Scan for the cell matching the given text and deliver its (X, Y) coordinate at center. 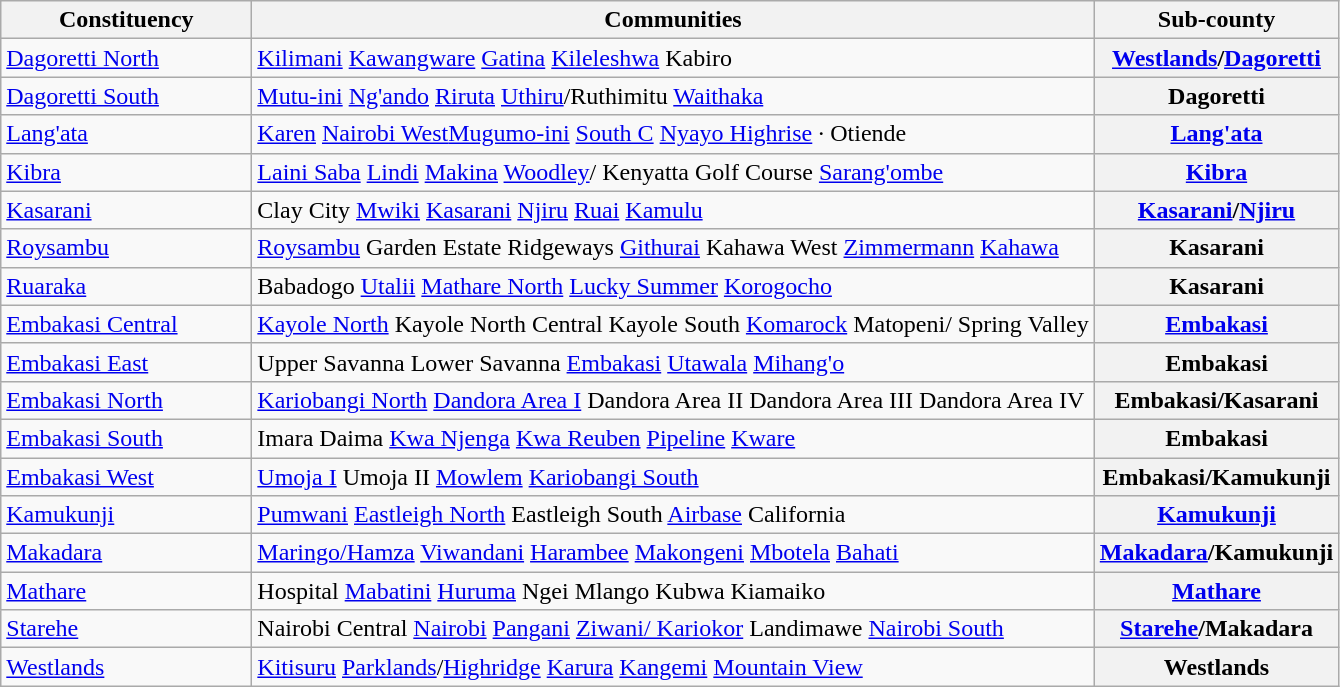
Imara Daima Kwa Njenga Kwa Reuben Pipeline Kware (673, 438)
Embakasi Central (126, 324)
Starehe (126, 629)
Kitisuru Parklands/Highridge Karura Kangemi Mountain View (673, 667)
Embakasi North (126, 400)
Laini Saba Lindi Makina Woodley/ Kenyatta Golf Course Sarang'ombe (673, 172)
Westlands/Dagoretti (1216, 58)
Mutu-ini Ng'ando Riruta Uthiru/Ruthimitu Waithaka (673, 96)
Upper Savanna Lower Savanna Embakasi Utawala Mihang'o (673, 362)
Dagoretti (1216, 96)
Roysambu (126, 248)
Embakasi/Kamukunji (1216, 477)
Starehe/Makadara (1216, 629)
Maringo/Hamza Viwandani Harambee Makongeni Mbotela Bahati (673, 553)
Clay City Mwiki Kasarani Njiru Ruai Kamulu (673, 210)
Communities (673, 20)
Hospital Mabatini Huruma Ngei Mlango Kubwa Kiamaiko (673, 591)
Embakasi South (126, 438)
Embakasi/Kasarani (1216, 400)
Dagoretti South (126, 96)
Sub-county (1216, 20)
Constituency (126, 20)
Ruaraka (126, 286)
Karen Nairobi WestMugumo-ini South C Nyayo Highrise · Otiende (673, 134)
Makadara (126, 553)
Kayole North Kayole North Central Kayole South Komarock Matopeni/ Spring Valley (673, 324)
Umoja I Umoja II Mowlem Kariobangi South (673, 477)
Roysambu Garden Estate Ridgeways Githurai Kahawa West Zimmermann Kahawa (673, 248)
Kilimani Kawangware Gatina Kileleshwa Kabiro (673, 58)
Babadogo Utalii Mathare North Lucky Summer Korogocho (673, 286)
Embakasi West (126, 477)
Dagoretti North (126, 58)
Nairobi Central Nairobi Pangani Ziwani/ Kariokor Landimawe Nairobi South (673, 629)
Embakasi East (126, 362)
Kasarani/Njiru (1216, 210)
Makadara/Kamukunji (1216, 553)
Pumwani Eastleigh North Eastleigh South Airbase California (673, 515)
Kariobangi North Dandora Area I Dandora Area II Dandora Area III Dandora Area IV (673, 400)
